Return the [x, y] coordinate for the center point of the cell that contains the specified text.  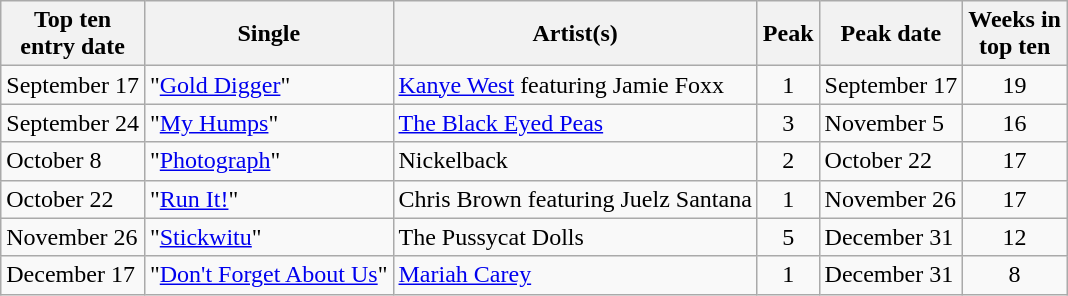
Single [268, 34]
The Black Eyed Peas [575, 123]
The Pussycat Dolls [575, 237]
Nickelback [575, 161]
December 17 [73, 275]
Kanye West featuring Jamie Foxx [575, 85]
"Photograph" [268, 161]
8 [1015, 275]
2 [788, 161]
October 8 [73, 161]
November 5 [891, 123]
"Gold Digger" [268, 85]
Weeks intop ten [1015, 34]
"Stickwitu" [268, 237]
Peak date [891, 34]
19 [1015, 85]
Top tenentry date [73, 34]
Peak [788, 34]
"Don't Forget About Us" [268, 275]
Mariah Carey [575, 275]
5 [788, 237]
Chris Brown featuring Juelz Santana [575, 199]
3 [788, 123]
12 [1015, 237]
"Run It!" [268, 199]
16 [1015, 123]
September 24 [73, 123]
Artist(s) [575, 34]
"My Humps" [268, 123]
